Extract the [X, Y] coordinate from the center of the cell holding the provided text.  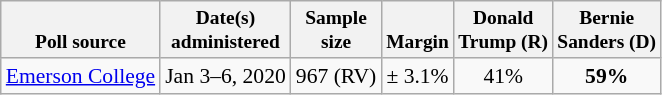
Samplesize [336, 30]
41% [504, 76]
BernieSanders (D) [607, 30]
Margin [417, 30]
± 3.1% [417, 76]
Poll source [80, 30]
Date(s)administered [226, 30]
Jan 3–6, 2020 [226, 76]
967 (RV) [336, 76]
59% [607, 76]
Emerson College [80, 76]
DonaldTrump (R) [504, 30]
